From the cell containing the given text, extract its center point as (x, y) coordinate. 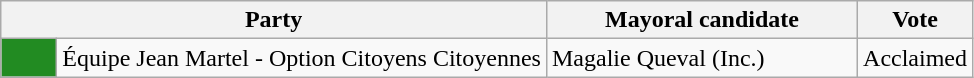
Mayoral candidate (702, 20)
Acclaimed (916, 58)
Magalie Queval (Inc.) (702, 58)
Vote (916, 20)
Party (274, 20)
Équipe Jean Martel - Option Citoyens Citoyennes (302, 58)
